Find where the given text appears and provide that cell's center as (x, y) coordinate. 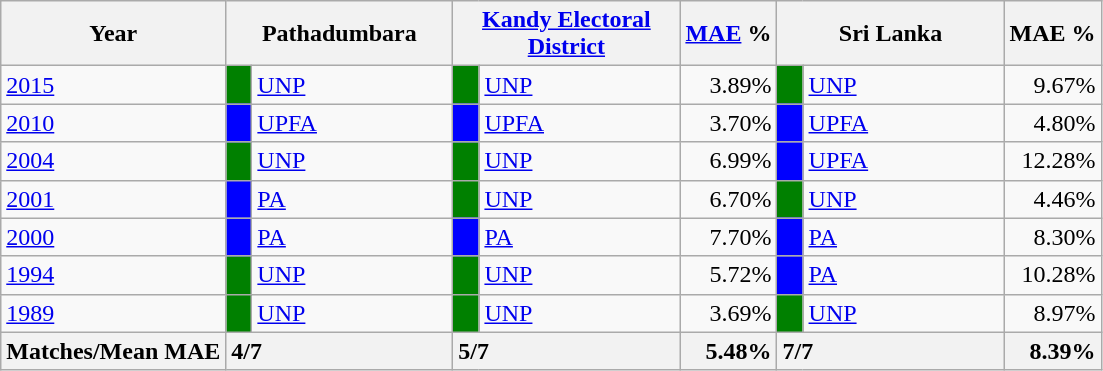
7/7 (890, 351)
4.46% (1052, 199)
6.99% (728, 161)
4.80% (1052, 123)
5.72% (728, 275)
8.30% (1052, 237)
Year (114, 34)
3.89% (728, 85)
6.70% (728, 199)
8.39% (1052, 351)
5/7 (566, 351)
Pathadumbara (340, 34)
7.70% (728, 237)
Kandy Electoral District (566, 34)
Sri Lanka (890, 34)
3.69% (728, 313)
10.28% (1052, 275)
12.28% (1052, 161)
2015 (114, 85)
1989 (114, 313)
1994 (114, 275)
Matches/Mean MAE (114, 351)
2000 (114, 237)
5.48% (728, 351)
9.67% (1052, 85)
3.70% (728, 123)
2004 (114, 161)
4/7 (340, 351)
2001 (114, 199)
2010 (114, 123)
8.97% (1052, 313)
